Find where the given text appears and provide that cell's center as [X, Y] coordinate. 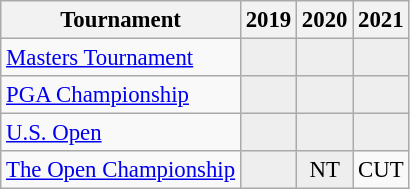
The Open Championship [121, 170]
2021 [381, 20]
NT [325, 170]
Masters Tournament [121, 58]
2019 [268, 20]
Tournament [121, 20]
2020 [325, 20]
CUT [381, 170]
PGA Championship [121, 95]
U.S. Open [121, 133]
